Return the (x, y) coordinate for the center point of the cell that contains the specified text.  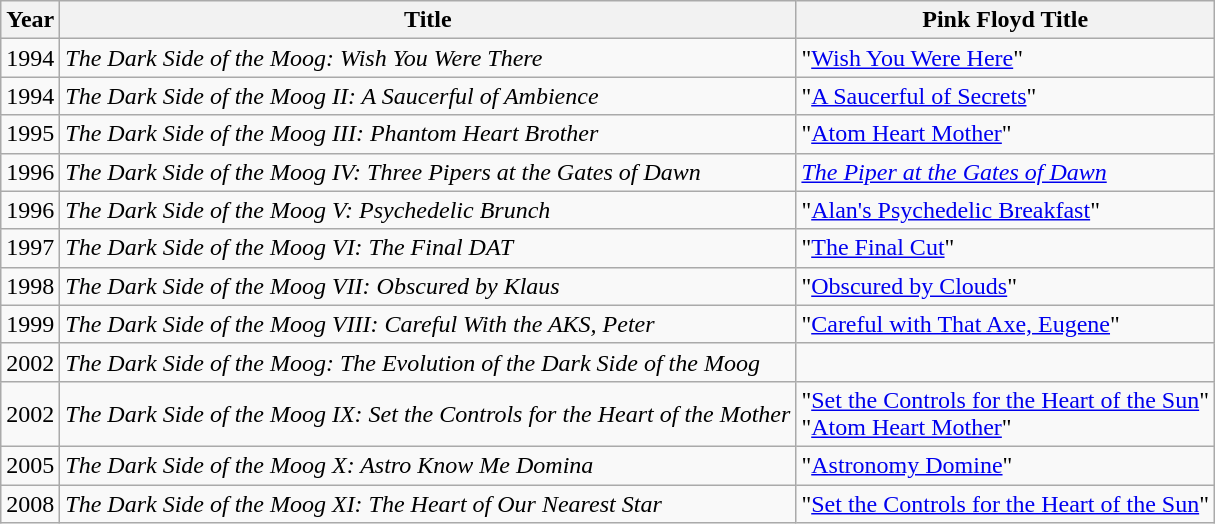
Pink Floyd Title (1006, 20)
The Dark Side of the Moog III: Phantom Heart Brother (428, 134)
The Dark Side of the Moog VIII: Careful With the AKS, Peter (428, 324)
"Set the Controls for the Heart of the Sun""Atom Heart Mother" (1006, 414)
"The Final Cut" (1006, 248)
"Atom Heart Mother" (1006, 134)
"Set the Controls for the Heart of the Sun" (1006, 503)
"Alan's Psychedelic Breakfast" (1006, 210)
"A Saucerful of Secrets" (1006, 96)
2005 (30, 465)
The Dark Side of the Moog IV: Three Pipers at the Gates of Dawn (428, 172)
"Obscured by Clouds" (1006, 286)
"Astronomy Domine" (1006, 465)
The Dark Side of the Moog VI: The Final DAT (428, 248)
The Piper at the Gates of Dawn (1006, 172)
The Dark Side of the Moog II: A Saucerful of Ambience (428, 96)
"Wish You Were Here" (1006, 58)
1997 (30, 248)
Year (30, 20)
2008 (30, 503)
1999 (30, 324)
"Careful with That Axe, Eugene" (1006, 324)
The Dark Side of the Moog V: Psychedelic Brunch (428, 210)
Title (428, 20)
The Dark Side of the Moog IX: Set the Controls for the Heart of the Mother (428, 414)
The Dark Side of the Moog: Wish You Were There (428, 58)
1995 (30, 134)
The Dark Side of the Moog XI: The Heart of Our Nearest Star (428, 503)
1998 (30, 286)
The Dark Side of the Moog VII: Obscured by Klaus (428, 286)
The Dark Side of the Moog: The Evolution of the Dark Side of the Moog (428, 362)
The Dark Side of the Moog X: Astro Know Me Domina (428, 465)
